Find where the given text appears and provide that cell's center as [x, y] coordinate. 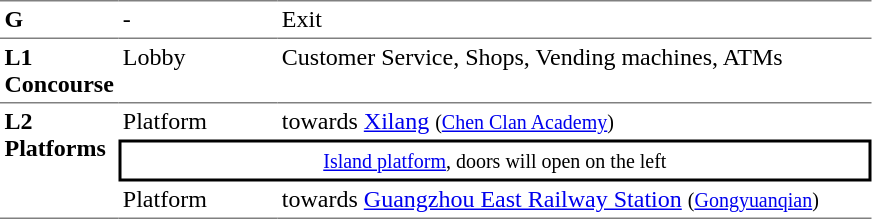
towards Xilang (Chen Clan Academy) [574, 122]
Exit [574, 19]
Customer Service, Shops, Vending machines, ATMs [574, 71]
Island platform, doors will open on the left [494, 161]
G [59, 19]
- [198, 19]
Lobby [198, 71]
Platform [198, 122]
L1Concourse [59, 71]
